Pinpoint the cell where the given text exists, returning its (x, y) midpoint coordinate. 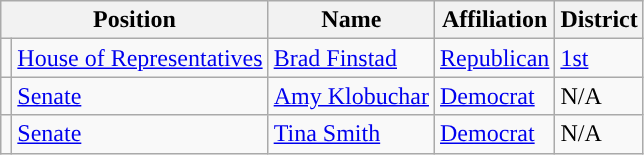
House of Representatives (140, 58)
Republican (495, 58)
District (599, 20)
Position (134, 20)
1st (599, 58)
Affiliation (495, 20)
Tina Smith (351, 134)
Name (351, 20)
Amy Klobuchar (351, 96)
Brad Finstad (351, 58)
